Return the (x, y) coordinate for the center point of the cell that contains the specified text.  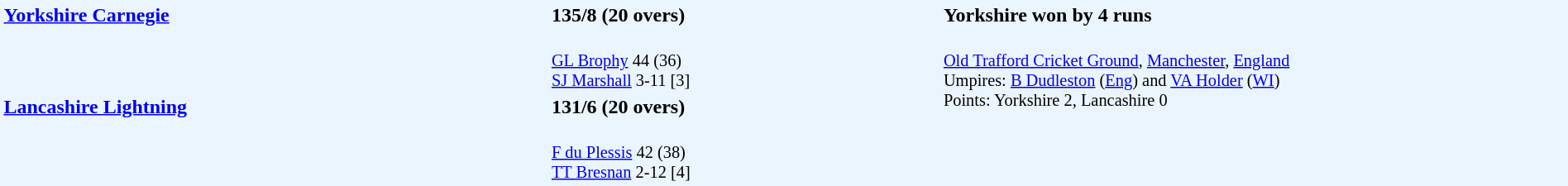
131/6 (20 overs) (744, 107)
135/8 (20 overs) (744, 15)
Lancashire Lightning (275, 139)
Old Trafford Cricket Ground, Manchester, England Umpires: B Dudleston (Eng) and VA Holder (WI) Points: Yorkshire 2, Lancashire 0 (1254, 107)
GL Brophy 44 (36) SJ Marshall 3-11 [3] (744, 61)
Yorkshire Carnegie (275, 47)
Yorkshire won by 4 runs (1254, 15)
F du Plessis 42 (38) TT Bresnan 2-12 [4] (744, 152)
